Provide the [X, Y] coordinate of the cell's center where the given text is located.  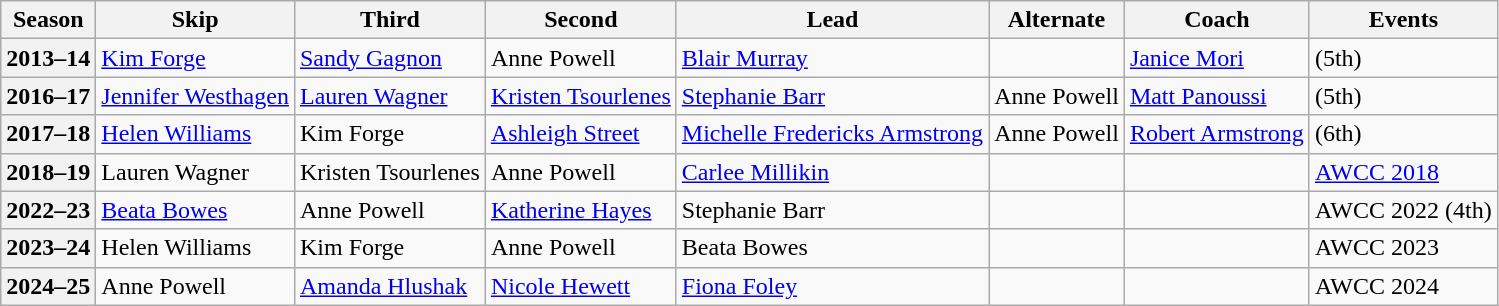
Alternate [1057, 20]
2022–23 [48, 210]
AWCC 2022 (4th) [1403, 210]
Sandy Gagnon [390, 58]
Janice Mori [1216, 58]
2016–17 [48, 96]
Matt Panoussi [1216, 96]
Second [580, 20]
Nicole Hewett [580, 286]
Ashleigh Street [580, 134]
2017–18 [48, 134]
2013–14 [48, 58]
Season [48, 20]
2024–25 [48, 286]
Events [1403, 20]
(6th) [1403, 134]
AWCC 2023 [1403, 248]
AWCC 2024 [1403, 286]
Robert Armstrong [1216, 134]
Fiona Foley [832, 286]
2023–24 [48, 248]
Katherine Hayes [580, 210]
Michelle Fredericks Armstrong [832, 134]
Coach [1216, 20]
AWCC 2018 [1403, 172]
Carlee Millikin [832, 172]
Blair Murray [832, 58]
2018–19 [48, 172]
Lead [832, 20]
Third [390, 20]
Amanda Hlushak [390, 286]
Jennifer Westhagen [196, 96]
Skip [196, 20]
